Capture the cell that displays the provided text and extract its (X, Y) central coordinate. 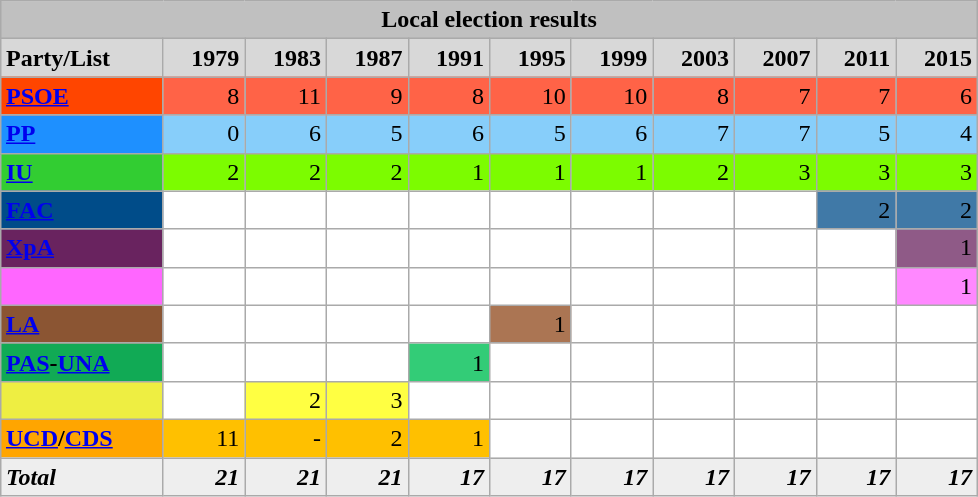
PAS-UNA (82, 362)
2003 (694, 58)
4 (937, 134)
9 (367, 96)
2011 (856, 58)
LA (82, 324)
UCD/CDS (82, 438)
Party/List (82, 58)
0 (204, 134)
Local election results (488, 20)
XpA (82, 248)
2007 (775, 58)
IU (82, 172)
1983 (286, 58)
1999 (612, 58)
1979 (204, 58)
PP (82, 134)
1991 (449, 58)
Total (82, 477)
- (286, 438)
1987 (367, 58)
1995 (531, 58)
PSOE (82, 96)
FAC (82, 210)
2015 (937, 58)
